Scan for the cell matching the given text and deliver its (X, Y) coordinate at center. 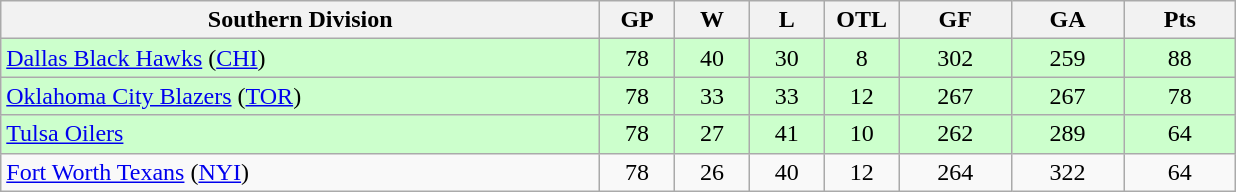
262 (955, 134)
W (712, 20)
OTL (862, 20)
88 (1180, 58)
Dallas Black Hawks (CHI) (300, 58)
10 (862, 134)
Pts (1180, 20)
8 (862, 58)
27 (712, 134)
Fort Worth Texans (NYI) (300, 172)
41 (786, 134)
264 (955, 172)
289 (1067, 134)
259 (1067, 58)
26 (712, 172)
302 (955, 58)
Oklahoma City Blazers (TOR) (300, 96)
GP (638, 20)
GF (955, 20)
Southern Division (300, 20)
Tulsa Oilers (300, 134)
GA (1067, 20)
322 (1067, 172)
L (786, 20)
30 (786, 58)
